Return the [X, Y] coordinate for the center point of the cell that contains the specified text.  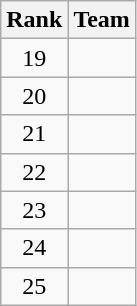
25 [34, 286]
24 [34, 248]
Rank [34, 20]
22 [34, 172]
Team [102, 20]
23 [34, 210]
21 [34, 134]
19 [34, 58]
20 [34, 96]
